Extract the [X, Y] coordinate from the center of the cell holding the provided text.  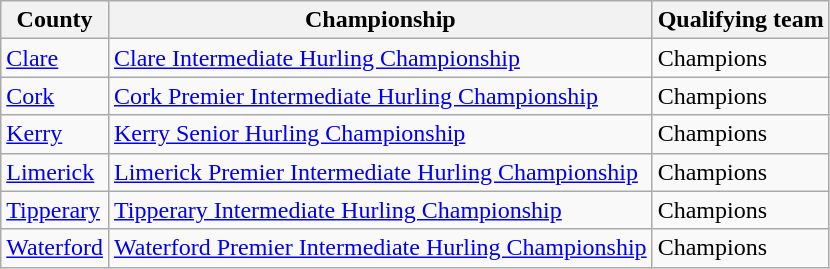
Cork Premier Intermediate Hurling Championship [380, 96]
Cork [55, 96]
Tipperary Intermediate Hurling Championship [380, 210]
Kerry Senior Hurling Championship [380, 134]
Clare Intermediate Hurling Championship [380, 58]
Tipperary [55, 210]
County [55, 20]
Limerick [55, 172]
Waterford [55, 248]
Waterford Premier Intermediate Hurling Championship [380, 248]
Championship [380, 20]
Kerry [55, 134]
Limerick Premier Intermediate Hurling Championship [380, 172]
Qualifying team [740, 20]
Clare [55, 58]
